Output the [x, y] coordinate of the center of the cell containing the given text.  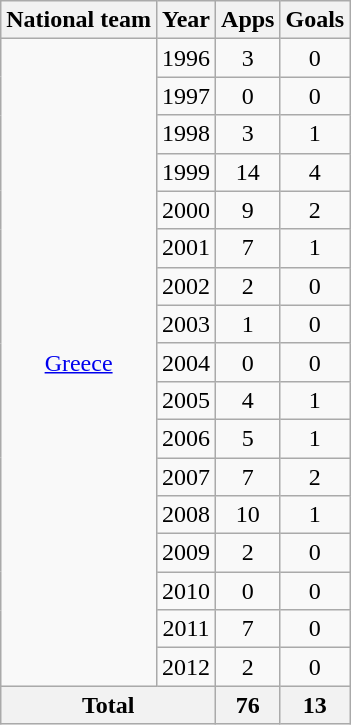
Total [108, 705]
9 [248, 210]
Goals [315, 20]
1996 [186, 58]
2006 [186, 438]
2000 [186, 210]
2007 [186, 477]
2011 [186, 629]
2002 [186, 286]
2012 [186, 667]
Greece [79, 362]
1998 [186, 134]
1997 [186, 96]
13 [315, 705]
Apps [248, 20]
2003 [186, 324]
2009 [186, 553]
1999 [186, 172]
2005 [186, 400]
76 [248, 705]
2001 [186, 248]
Year [186, 20]
National team [79, 20]
14 [248, 172]
2004 [186, 362]
10 [248, 515]
2010 [186, 591]
5 [248, 438]
2008 [186, 515]
